From the cell containing the given text, extract its center point as (x, y) coordinate. 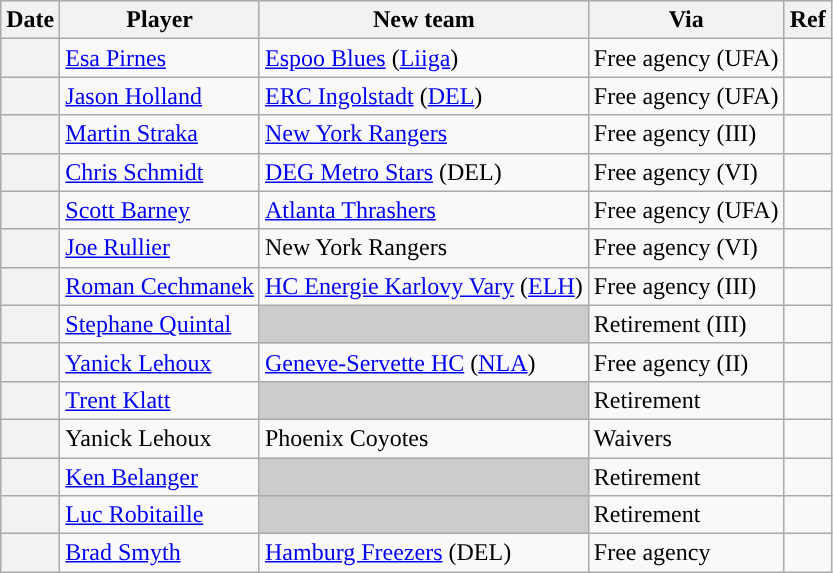
Stephane Quintal (160, 324)
Player (160, 20)
Esa Pirnes (160, 58)
Scott Barney (160, 210)
Waivers (686, 438)
Espoo Blues (Liiga) (424, 58)
Free agency (II) (686, 362)
Ken Belanger (160, 477)
Chris Schmidt (160, 172)
Retirement (III) (686, 324)
Trent Klatt (160, 400)
HC Energie Karlovy Vary (ELH) (424, 286)
ERC Ingolstadt (DEL) (424, 96)
Via (686, 20)
Martin Straka (160, 134)
Ref (808, 20)
DEG Metro Stars (DEL) (424, 172)
Geneve-Servette HC (NLA) (424, 362)
Date (30, 20)
Atlanta Thrashers (424, 210)
Roman Cechmanek (160, 286)
Joe Rullier (160, 248)
Free agency (686, 553)
Phoenix Coyotes (424, 438)
Jason Holland (160, 96)
New team (424, 20)
Hamburg Freezers (DEL) (424, 553)
Brad Smyth (160, 553)
Luc Robitaille (160, 515)
